Determine the (X, Y) coordinate at the center of the cell enclosing the given text.  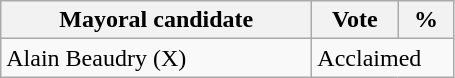
Acclaimed (383, 58)
Vote (355, 20)
Alain Beaudry (X) (156, 58)
% (426, 20)
Mayoral candidate (156, 20)
